Find where the given text appears and provide that cell's center as (X, Y) coordinate. 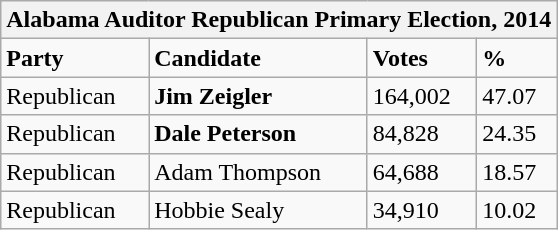
Candidate (258, 58)
Votes (422, 58)
Dale Peterson (258, 134)
Alabama Auditor Republican Primary Election, 2014 (279, 20)
34,910 (422, 210)
10.02 (517, 210)
84,828 (422, 134)
% (517, 58)
Jim Zeigler (258, 96)
Party (75, 58)
Adam Thompson (258, 172)
18.57 (517, 172)
164,002 (422, 96)
64,688 (422, 172)
24.35 (517, 134)
Hobbie Sealy (258, 210)
47.07 (517, 96)
